Return the (x, y) coordinate for the center point of the cell that contains the specified text.  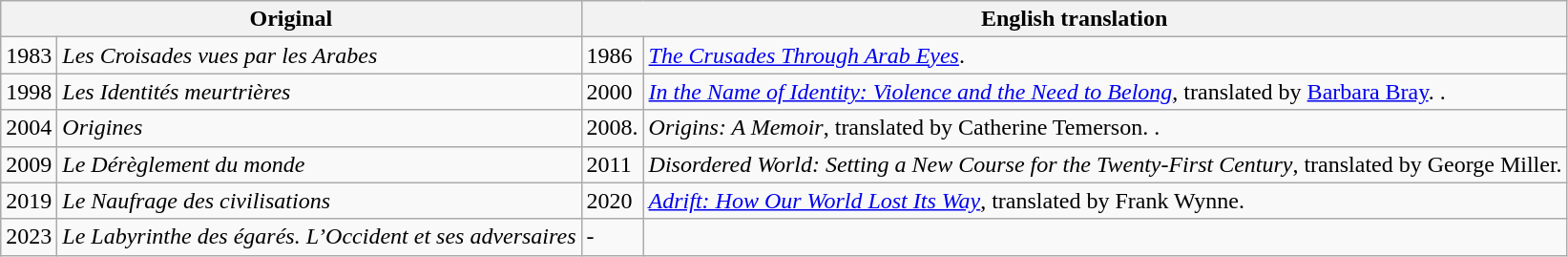
2011 (613, 164)
2008. (613, 128)
Origines (319, 128)
1983 (29, 55)
Origins: A Memoir, translated by Catherine Temerson. . (1105, 128)
2019 (29, 201)
2004 (29, 128)
Le Naufrage des civilisations (319, 201)
Disordered World: Setting a New Course for the Twenty-First Century, translated by George Miller. (1105, 164)
Les Identités meurtrières (319, 92)
2023 (29, 237)
Les Croisades vues par les Arabes (319, 55)
Le Labyrinthe des égarés. L’Occident et ses adversaires (319, 237)
Le Dérèglement du monde (319, 164)
1998 (29, 92)
Adrift: How Our World Lost Its Way, translated by Frank Wynne. (1105, 201)
Original (291, 19)
2020 (613, 201)
In the Name of Identity: Violence and the Need to Belong, translated by Barbara Bray. . (1105, 92)
1986 (613, 55)
The Crusades Through Arab Eyes. (1105, 55)
2009 (29, 164)
English translation (1075, 19)
2000 (613, 92)
- (613, 237)
